Determine the (x, y) coordinate at the center of the cell enclosing the given text.  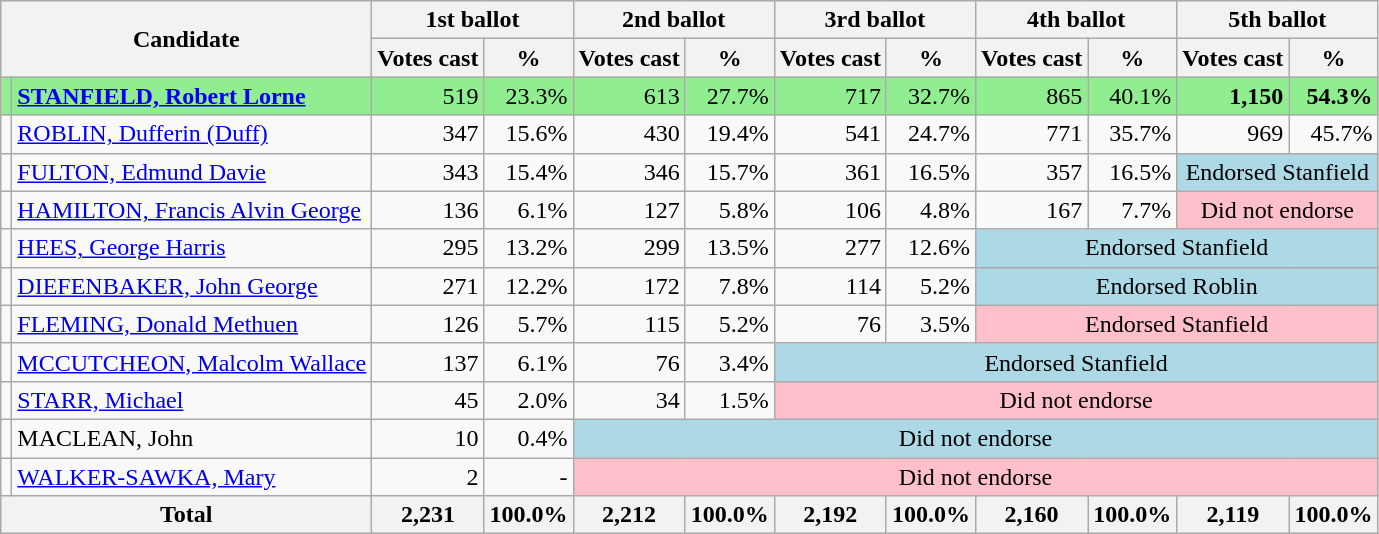
277 (830, 248)
347 (428, 134)
7.7% (1132, 210)
357 (1031, 172)
2.0% (528, 400)
115 (629, 324)
2,119 (1233, 515)
FULTON, Edmund Davie (192, 172)
137 (428, 362)
136 (428, 210)
4th ballot (1076, 20)
WALKER-SAWKA, Mary (192, 477)
Endorsed Roblin (1176, 286)
DIEFENBAKER, John George (192, 286)
343 (428, 172)
106 (830, 210)
167 (1031, 210)
2,160 (1031, 515)
346 (629, 172)
34 (629, 400)
- (528, 477)
15.7% (730, 172)
13.2% (528, 248)
3.4% (730, 362)
2,231 (428, 515)
2 (428, 477)
32.7% (930, 96)
114 (830, 286)
2,192 (830, 515)
Total (186, 515)
STARR, Michael (192, 400)
40.1% (1132, 96)
5.7% (528, 324)
7.8% (730, 286)
FLEMING, Donald Methuen (192, 324)
24.7% (930, 134)
1st ballot (472, 20)
5th ballot (1278, 20)
172 (629, 286)
35.7% (1132, 134)
4.8% (930, 210)
1,150 (1233, 96)
ROBLIN, Dufferin (Duff) (192, 134)
771 (1031, 134)
MACLEAN, John (192, 438)
45.7% (1334, 134)
361 (830, 172)
12.6% (930, 248)
27.7% (730, 96)
10 (428, 438)
541 (830, 134)
3rd ballot (874, 20)
519 (428, 96)
430 (629, 134)
15.4% (528, 172)
969 (1233, 134)
5.8% (730, 210)
3.5% (930, 324)
MCCUTCHEON, Malcolm Wallace (192, 362)
19.4% (730, 134)
HAMILTON, Francis Alvin George (192, 210)
Candidate (186, 39)
1.5% (730, 400)
HEES, George Harris (192, 248)
2,212 (629, 515)
865 (1031, 96)
295 (428, 248)
299 (629, 248)
613 (629, 96)
23.3% (528, 96)
271 (428, 286)
STANFIELD, Robert Lorne (192, 96)
126 (428, 324)
15.6% (528, 134)
0.4% (528, 438)
2nd ballot (674, 20)
54.3% (1334, 96)
717 (830, 96)
13.5% (730, 248)
45 (428, 400)
12.2% (528, 286)
127 (629, 210)
